Detect which cell encompasses the target text, then output its [X, Y] center coordinate. 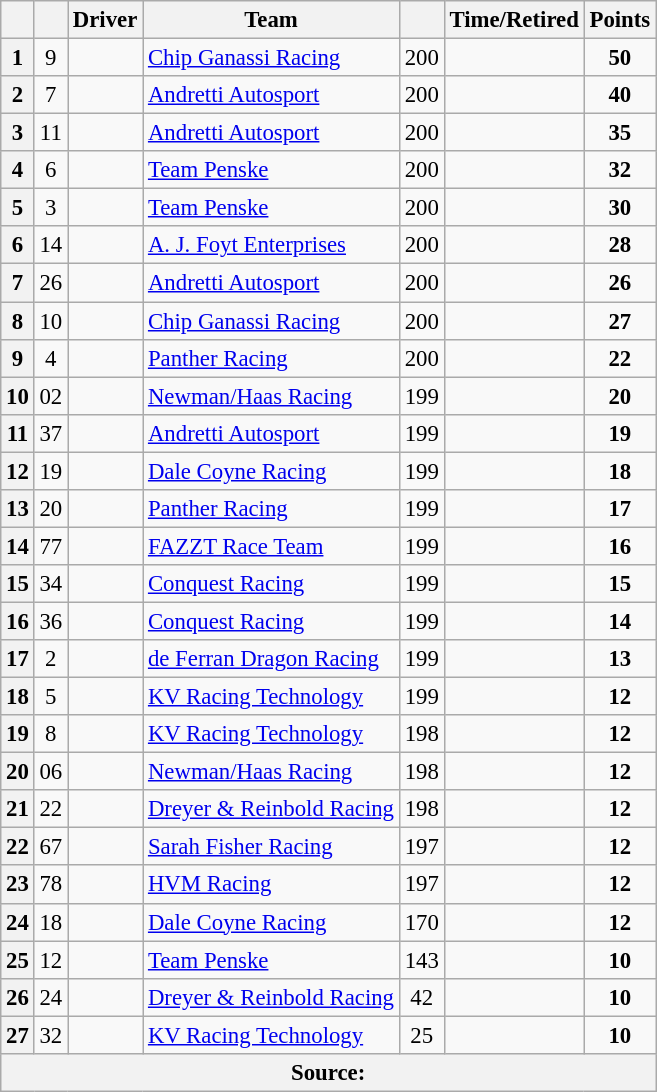
30 [620, 208]
37 [50, 433]
42 [422, 997]
78 [50, 885]
Sarah Fisher Racing [272, 847]
de Ferran Dragon Racing [272, 659]
06 [50, 772]
23 [18, 885]
02 [50, 396]
Source: [328, 1073]
Points [620, 20]
34 [50, 584]
67 [50, 847]
21 [18, 809]
1 [18, 58]
Time/Retired [514, 20]
170 [422, 922]
FAZZT Race Team [272, 546]
40 [620, 95]
Team [272, 20]
28 [620, 245]
35 [620, 133]
Driver [106, 20]
143 [422, 960]
HVM Racing [272, 885]
77 [50, 546]
36 [50, 621]
50 [620, 58]
A. J. Foyt Enterprises [272, 245]
